Detect which cell encompasses the target text, then output its [x, y] center coordinate. 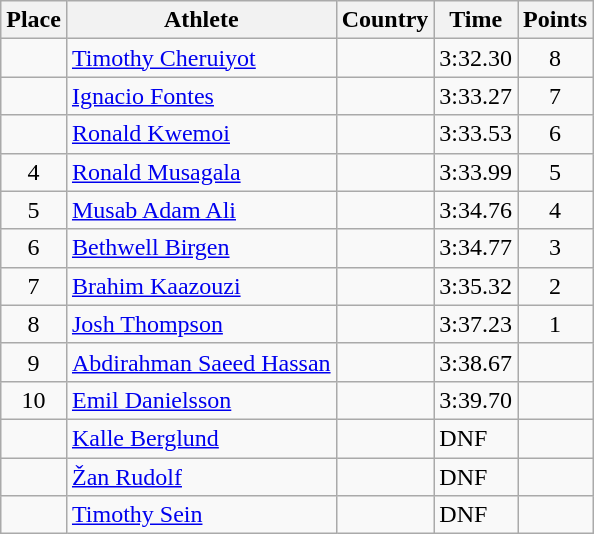
Ignacio Fontes [201, 96]
Brahim Kaazouzi [201, 286]
10 [34, 400]
3 [556, 248]
Points [556, 20]
Kalle Berglund [201, 438]
2 [556, 286]
3:34.76 [476, 210]
Athlete [201, 20]
3:39.70 [476, 400]
9 [34, 362]
Emil Danielsson [201, 400]
Timothy Sein [201, 515]
3:37.23 [476, 324]
3:34.77 [476, 248]
3:35.32 [476, 286]
Country [385, 20]
Timothy Cheruiyot [201, 58]
Ronald Musagala [201, 172]
1 [556, 324]
3:33.99 [476, 172]
Place [34, 20]
Josh Thompson [201, 324]
Ronald Kwemoi [201, 134]
Time [476, 20]
Žan Rudolf [201, 477]
Musab Adam Ali [201, 210]
3:33.53 [476, 134]
3:32.30 [476, 58]
Bethwell Birgen [201, 248]
3:33.27 [476, 96]
3:38.67 [476, 362]
Abdirahman Saeed Hassan [201, 362]
